Extract the [x, y] coordinate from the center of the cell holding the provided text.  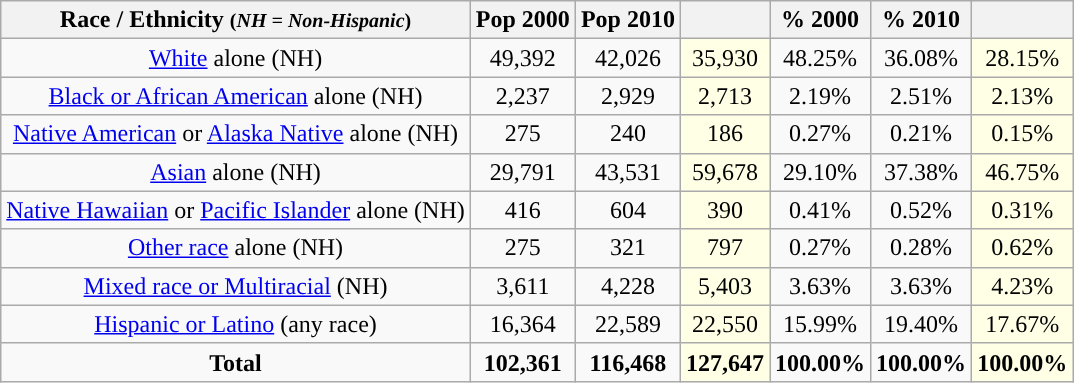
4.23% [1022, 286]
Black or African American alone (NH) [236, 96]
Native American or Alaska Native alone (NH) [236, 134]
2.13% [1022, 96]
2,713 [724, 96]
321 [628, 248]
102,361 [522, 362]
46.75% [1022, 172]
22,550 [724, 324]
604 [628, 210]
29,791 [522, 172]
35,930 [724, 58]
Native Hawaiian or Pacific Islander alone (NH) [236, 210]
5,403 [724, 286]
15.99% [820, 324]
4,228 [628, 286]
17.67% [1022, 324]
42,026 [628, 58]
28.15% [1022, 58]
48.25% [820, 58]
49,392 [522, 58]
White alone (NH) [236, 58]
% 2000 [820, 20]
22,589 [628, 324]
416 [522, 210]
0.62% [1022, 248]
0.21% [922, 134]
Total [236, 362]
59,678 [724, 172]
0.15% [1022, 134]
Mixed race or Multiracial (NH) [236, 286]
0.52% [922, 210]
2.51% [922, 96]
16,364 [522, 324]
36.08% [922, 58]
2,929 [628, 96]
19.40% [922, 324]
0.28% [922, 248]
Hispanic or Latino (any race) [236, 324]
3,611 [522, 286]
Pop 2010 [628, 20]
240 [628, 134]
Race / Ethnicity (NH = Non-Hispanic) [236, 20]
2,237 [522, 96]
Pop 2000 [522, 20]
116,468 [628, 362]
797 [724, 248]
43,531 [628, 172]
37.38% [922, 172]
0.31% [1022, 210]
Asian alone (NH) [236, 172]
186 [724, 134]
390 [724, 210]
0.41% [820, 210]
127,647 [724, 362]
2.19% [820, 96]
% 2010 [922, 20]
Other race alone (NH) [236, 248]
29.10% [820, 172]
